Find where the given text appears and provide that cell's center as (x, y) coordinate. 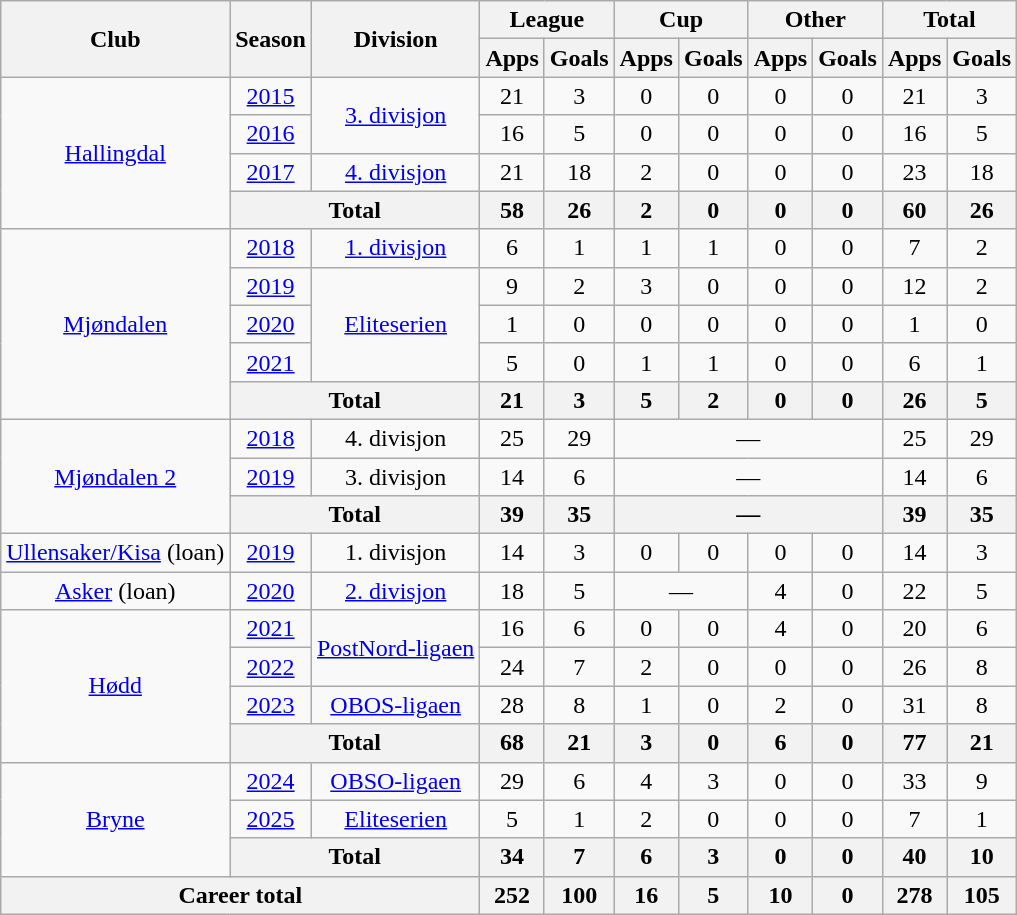
28 (512, 705)
2017 (271, 172)
12 (914, 286)
2022 (271, 667)
Ullensaker/Kisa (loan) (116, 553)
40 (914, 857)
22 (914, 591)
Club (116, 39)
100 (579, 895)
Mjøndalen 2 (116, 476)
34 (512, 857)
278 (914, 895)
Asker (loan) (116, 591)
33 (914, 781)
252 (512, 895)
68 (512, 743)
2. divisjon (395, 591)
20 (914, 629)
24 (512, 667)
Hødd (116, 686)
Division (395, 39)
2015 (271, 96)
77 (914, 743)
2025 (271, 819)
League (547, 20)
23 (914, 172)
OBOS-ligaen (395, 705)
Bryne (116, 819)
Season (271, 39)
OBSO-ligaen (395, 781)
31 (914, 705)
2016 (271, 134)
Other (815, 20)
2023 (271, 705)
60 (914, 210)
PostNord-ligaen (395, 648)
58 (512, 210)
2024 (271, 781)
Career total (240, 895)
Mjøndalen (116, 324)
Hallingdal (116, 153)
105 (982, 895)
Cup (681, 20)
